Identify which cell holds the provided text, then report its [x, y] central coordinate. 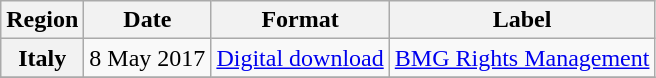
Region [42, 20]
BMG Rights Management [522, 58]
Date [148, 20]
8 May 2017 [148, 58]
Italy [42, 58]
Label [522, 20]
Digital download [300, 58]
Format [300, 20]
